Pinpoint the cell where the given text exists, returning its [X, Y] midpoint coordinate. 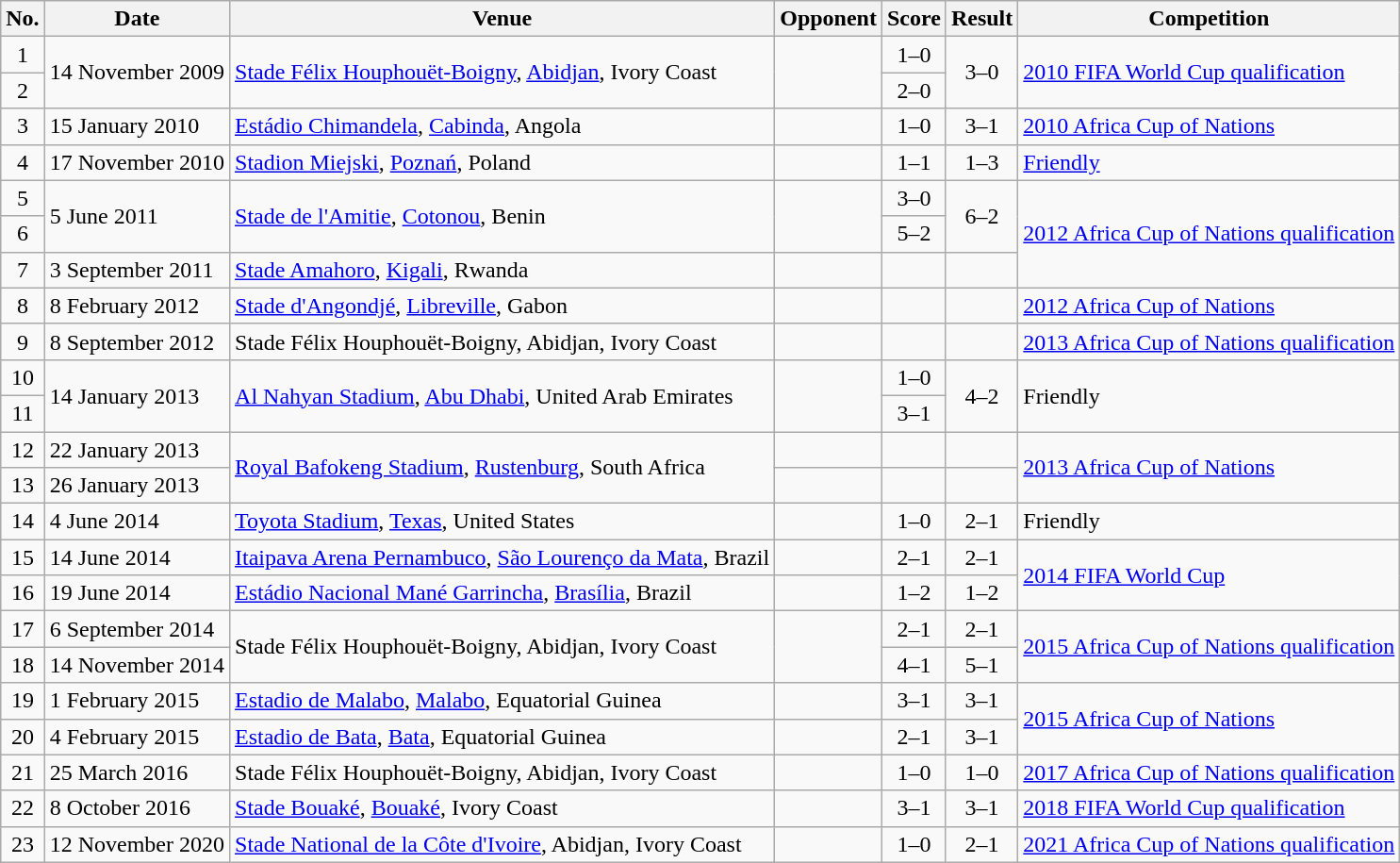
2018 FIFA World Cup qualification [1209, 808]
Stade Bouaké, Bouaké, Ivory Coast [502, 808]
4–1 [914, 665]
17 November 2010 [137, 162]
4 February 2015 [137, 737]
Stade de l'Amitie, Cotonou, Benin [502, 216]
3 September 2011 [137, 270]
17 [23, 629]
3 [23, 126]
14 November 2014 [137, 665]
Itaipava Arena Pernambuco, São Lourenço da Mata, Brazil [502, 557]
4–2 [981, 395]
2021 Africa Cup of Nations qualification [1209, 844]
1 [23, 55]
23 [23, 844]
2012 Africa Cup of Nations qualification [1209, 234]
22 January 2013 [137, 450]
1 February 2015 [137, 701]
Estádio Chimandela, Cabinda, Angola [502, 126]
13 [23, 486]
2013 Africa Cup of Nations [1209, 468]
Estadio de Bata, Bata, Equatorial Guinea [502, 737]
Stade Amahoro, Kigali, Rwanda [502, 270]
19 June 2014 [137, 593]
25 March 2016 [137, 772]
8 [23, 306]
11 [23, 413]
12 November 2020 [137, 844]
14 June 2014 [137, 557]
Toyota Stadium, Texas, United States [502, 522]
2 [23, 91]
18 [23, 665]
15 [23, 557]
2012 Africa Cup of Nations [1209, 306]
Opponent [829, 19]
4 [23, 162]
Competition [1209, 19]
2015 Africa Cup of Nations qualification [1209, 647]
2014 FIFA World Cup [1209, 575]
Estádio Nacional Mané Garrincha, Brasília, Brazil [502, 593]
5 [23, 198]
1–1 [914, 162]
8 October 2016 [137, 808]
19 [23, 701]
Date [137, 19]
2–0 [914, 91]
Royal Bafokeng Stadium, Rustenburg, South Africa [502, 468]
8 September 2012 [137, 341]
6–2 [981, 216]
5–1 [981, 665]
6 [23, 234]
Venue [502, 19]
2013 Africa Cup of Nations qualification [1209, 341]
5–2 [914, 234]
Estadio de Malabo, Malabo, Equatorial Guinea [502, 701]
22 [23, 808]
1–3 [981, 162]
26 January 2013 [137, 486]
8 February 2012 [137, 306]
15 January 2010 [137, 126]
14 November 2009 [137, 73]
16 [23, 593]
Result [981, 19]
2015 Africa Cup of Nations [1209, 719]
20 [23, 737]
4 June 2014 [137, 522]
Stade d'Angondjé, Libreville, Gabon [502, 306]
Stade National de la Côte d'Ivoire, Abidjan, Ivory Coast [502, 844]
Al Nahyan Stadium, Abu Dhabi, United Arab Emirates [502, 395]
2017 Africa Cup of Nations qualification [1209, 772]
7 [23, 270]
9 [23, 341]
14 [23, 522]
12 [23, 450]
No. [23, 19]
Score [914, 19]
21 [23, 772]
5 June 2011 [137, 216]
14 January 2013 [137, 395]
Stadion Miejski, Poznań, Poland [502, 162]
6 September 2014 [137, 629]
2010 FIFA World Cup qualification [1209, 73]
2010 Africa Cup of Nations [1209, 126]
10 [23, 377]
